Provide the (x, y) coordinate of the cell's center where the given text is located.  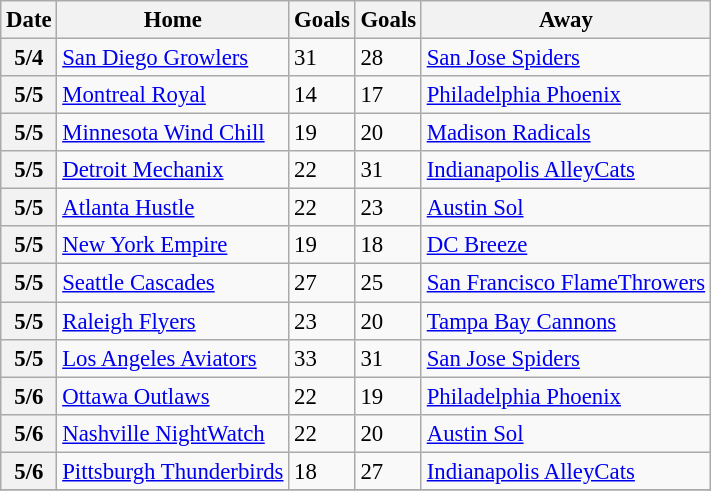
Seattle Cascades (173, 283)
Detroit Mechanix (173, 170)
Pittsburgh Thunderbirds (173, 471)
Madison Radicals (566, 133)
5/4 (29, 58)
14 (322, 95)
Montreal Royal (173, 95)
Tampa Bay Cannons (566, 321)
Away (566, 20)
Raleigh Flyers (173, 321)
San Francisco FlameThrowers (566, 283)
33 (322, 358)
DC Breeze (566, 245)
Date (29, 20)
Nashville NightWatch (173, 433)
Ottawa Outlaws (173, 396)
28 (388, 58)
25 (388, 283)
Atlanta Hustle (173, 208)
17 (388, 95)
New York Empire (173, 245)
Minnesota Wind Chill (173, 133)
Home (173, 20)
San Diego Growlers (173, 58)
Los Angeles Aviators (173, 358)
